Search for the cell housing the specified text and yield its (X, Y) center coordinate. 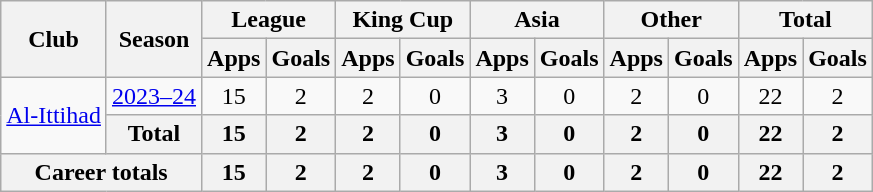
King Cup (403, 20)
2023–24 (154, 96)
Other (671, 20)
Club (54, 39)
Career totals (102, 172)
Asia (537, 20)
Al-Ittihad (54, 115)
Season (154, 39)
League (269, 20)
